For the text-containing cell, return its midpoint in [x, y] coordinate format. 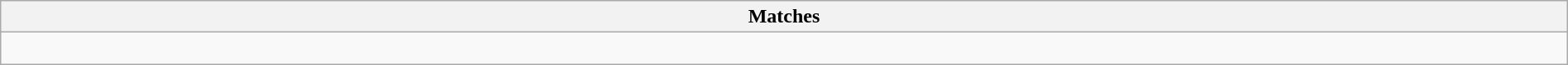
Matches [784, 17]
